Return (x, y) of the center of cell containing provided text 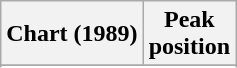
Chart (1989) (72, 34)
Peakposition (189, 34)
